Extract the (x, y) coordinate from the center of the cell holding the provided text.  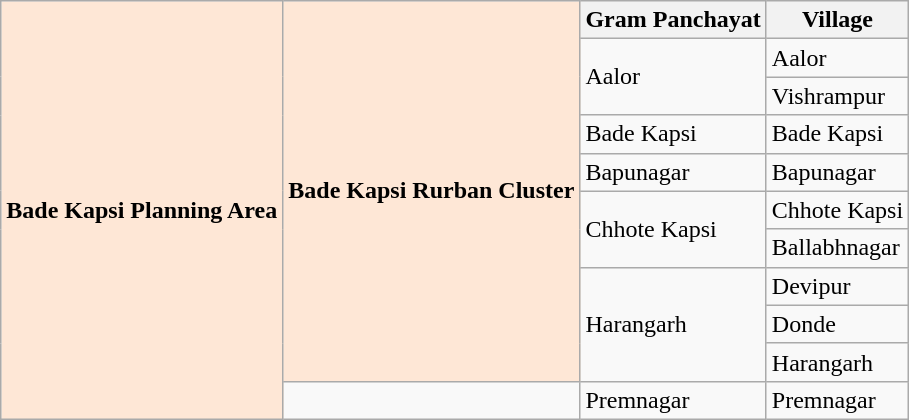
Village (837, 20)
Devipur (837, 286)
Vishrampur (837, 96)
Bade Kapsi Planning Area (142, 210)
Gram Panchayat (673, 20)
Ballabhnagar (837, 248)
Bade Kapsi Rurban Cluster (432, 192)
Donde (837, 324)
